Extract the [x, y] coordinate from the center of the cell holding the provided text.  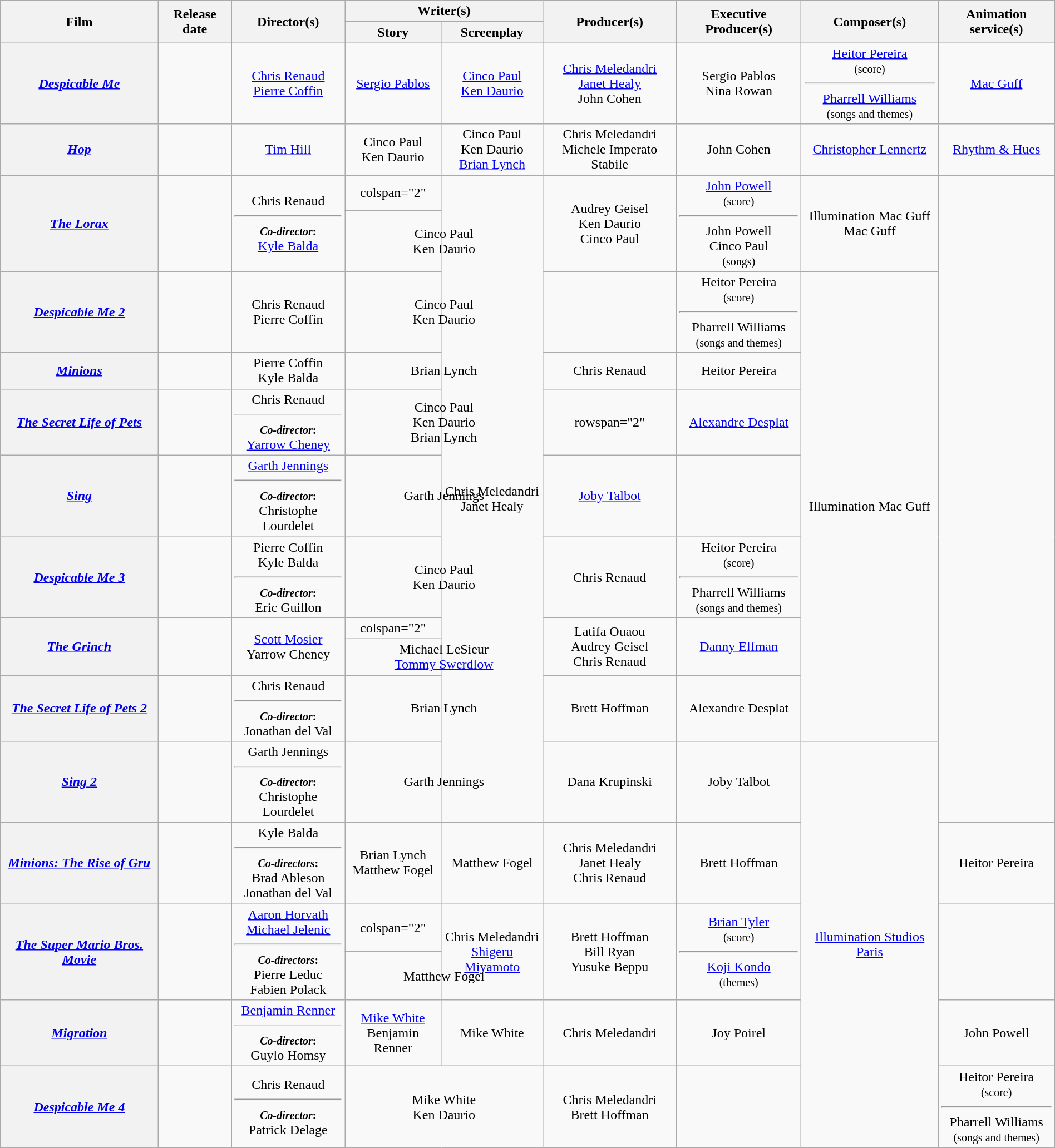
Scott MosierYarrow Cheney [288, 646]
Brian LynchMatthew Fogel [393, 863]
Audrey GeiselKen DaurioCinco Paul [610, 224]
John Powell [996, 1033]
Despicable Me 4 [79, 1107]
Chris RenaudCo-director:Kyle Balda [288, 224]
The Lorax [79, 224]
Director(s) [288, 22]
Kyle BaldaCo-directors:Brad AblesonJonathan del Val [288, 863]
John Cohen [739, 150]
Sing 2 [79, 782]
The Secret Life of Pets [79, 422]
Chris RenaudCo-director:Yarrow Cheney [288, 422]
Executive Producer(s) [739, 22]
Illumination Studios Paris [870, 944]
Release date [195, 22]
Chris MeledandriJanet Healy [492, 499]
Mike White [492, 1033]
Chris MeledandriMichele Imperato Stabile [610, 150]
Chris MeledandriJanet HealyChris Renaud [610, 863]
Chris MeledandriBrett Hoffman [610, 1107]
Sergio PablosNina Rowan [739, 83]
Michael LeSieurTommy Swerdlow [444, 656]
Story [393, 32]
Christopher Lennertz [870, 150]
Animation service(s) [996, 22]
Chris MeledandriShigeru Miyamoto [492, 952]
Aaron HorvathMichael JelenicCo-directors:Pierre LeducFabien Polack [288, 952]
Latifa OuaouAudrey GeiselChris Renaud [610, 646]
Hop [79, 150]
Despicable Me 3 [79, 577]
Writer(s) [444, 11]
Despicable Me 2 [79, 312]
Minions: The Rise of Gru [79, 863]
Composer(s) [870, 22]
Brian Tyler(score)Koji Kondo(themes) [739, 952]
Chris RenaudCo-director:Jonathan del Val [288, 709]
Mike WhiteKen Daurio [444, 1107]
The Secret Life of Pets 2 [79, 709]
Pierre CoffinKyle BaldaCo-director:Eric Guillon [288, 577]
Migration [79, 1033]
Producer(s) [610, 22]
Screenplay [492, 32]
Illumination Mac Guff [870, 506]
Sergio Pablos [393, 83]
Tim Hill [288, 150]
Danny Elfman [739, 646]
Mac Guff [996, 83]
Illumination Mac GuffMac Guff [870, 224]
Mike WhiteBenjamin Renner [393, 1033]
Brett HoffmanBill RyanYusuke Beppu [610, 952]
Despicable Me [79, 83]
The Super Mario Bros. Movie [79, 952]
Joy Poirel [739, 1033]
Chris Meledandri [610, 1033]
Rhythm & Hues [996, 150]
Chris MeledandriJanet HealyJohn Cohen [610, 83]
Film [79, 22]
The Grinch [79, 646]
Benjamin RennerCo-director:Guylo Homsy [288, 1033]
John Powell(score)John PowellCinco Paul(songs) [739, 224]
Dana Krupinski [610, 782]
Sing [79, 496]
Minions [79, 370]
Chris RenaudCo-director:Patrick Delage [288, 1107]
rowspan="2" [610, 422]
Pierre CoffinKyle Balda [288, 370]
